Detect which cell encompasses the target text, then output its [X, Y] center coordinate. 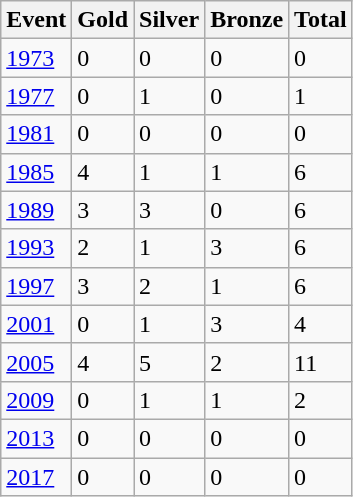
2001 [36, 324]
1989 [36, 210]
1985 [36, 172]
1977 [36, 96]
Event [36, 20]
1997 [36, 286]
1981 [36, 134]
11 [321, 362]
2005 [36, 362]
Silver [170, 20]
1973 [36, 58]
5 [170, 362]
Total [321, 20]
Bronze [247, 20]
2013 [36, 438]
2009 [36, 400]
1993 [36, 248]
2017 [36, 477]
Gold [103, 20]
